For the text-containing cell, return its midpoint in [X, Y] coordinate format. 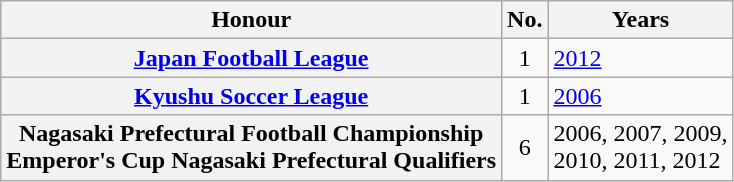
Japan Football League [252, 58]
Honour [252, 20]
Years [640, 20]
2006, 2007, 2009, 2010, 2011, 2012 [640, 148]
Kyushu Soccer League [252, 96]
2012 [640, 58]
2006 [640, 96]
No. [525, 20]
6 [525, 148]
Nagasaki Prefectural Football Championship Emperor's Cup Nagasaki Prefectural Qualifiers [252, 148]
